Search for the cell housing the specified text and yield its [X, Y] center coordinate. 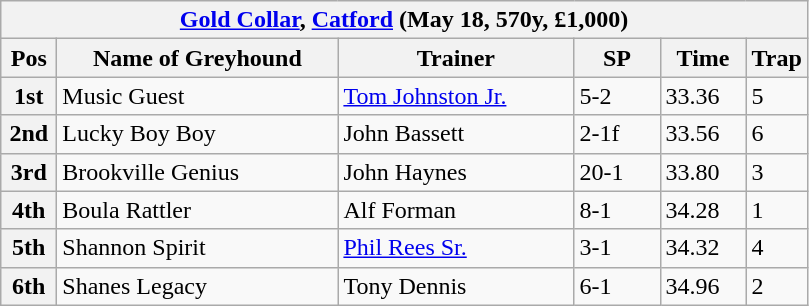
Trap [776, 58]
Name of Greyhound [198, 58]
2-1f [617, 134]
33.36 [703, 96]
1st [29, 96]
34.28 [703, 210]
6th [29, 286]
Boula Rattler [198, 210]
33.56 [703, 134]
Alf Forman [456, 210]
34.96 [703, 286]
3rd [29, 172]
2 [776, 286]
Shanes Legacy [198, 286]
Phil Rees Sr. [456, 248]
6 [776, 134]
5th [29, 248]
Brookville Genius [198, 172]
34.32 [703, 248]
John Bassett [456, 134]
1 [776, 210]
Tom Johnston Jr. [456, 96]
8-1 [617, 210]
20-1 [617, 172]
3 [776, 172]
4th [29, 210]
33.80 [703, 172]
2nd [29, 134]
Music Guest [198, 96]
John Haynes [456, 172]
Lucky Boy Boy [198, 134]
Shannon Spirit [198, 248]
3-1 [617, 248]
5-2 [617, 96]
Gold Collar, Catford (May 18, 570y, £1,000) [404, 20]
4 [776, 248]
Time [703, 58]
Trainer [456, 58]
Pos [29, 58]
6-1 [617, 286]
5 [776, 96]
Tony Dennis [456, 286]
SP [617, 58]
